Provide the [X, Y] coordinate of the cell's center where the given text is located.  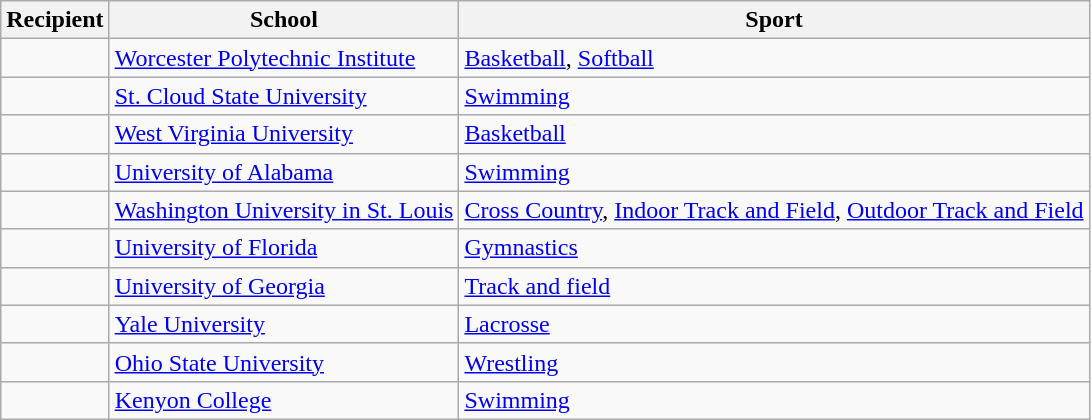
University of Florida [284, 248]
Track and field [774, 286]
Wrestling [774, 362]
School [284, 20]
Gymnastics [774, 248]
St. Cloud State University [284, 96]
Sport [774, 20]
Basketball [774, 134]
West Virginia University [284, 134]
Lacrosse [774, 324]
Worcester Polytechnic Institute [284, 58]
Ohio State University [284, 362]
Cross Country, Indoor Track and Field, Outdoor Track and Field [774, 210]
University of Georgia [284, 286]
Yale University [284, 324]
University of Alabama [284, 172]
Kenyon College [284, 400]
Recipient [55, 20]
Washington University in St. Louis [284, 210]
Basketball, Softball [774, 58]
